Provide the (X, Y) coordinate of the cell's center where the given text is located.  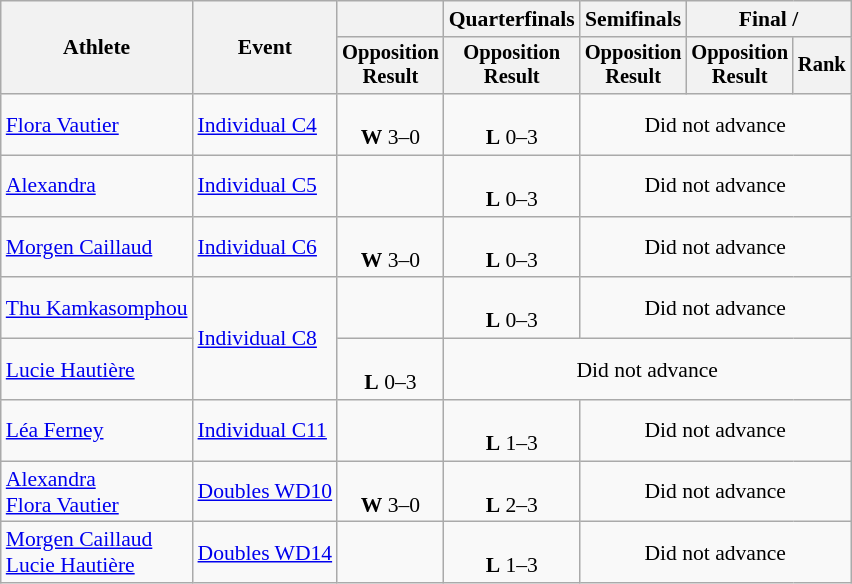
Doubles WD14 (266, 552)
Rank (822, 66)
Alexandra (97, 186)
Individual C4 (266, 124)
Individual C8 (266, 339)
Morgen Caillaud (97, 248)
Athlete (97, 48)
Final / (768, 19)
Individual C5 (266, 186)
Alexandra Flora Vautier (97, 492)
Léa Ferney (97, 430)
Morgen CaillaudLucie Hautière (97, 552)
Event (266, 48)
Flora Vautier (97, 124)
Quarterfinals (512, 19)
Lucie Hautière (97, 370)
L 2–3 (512, 492)
Individual C6 (266, 248)
Individual C11 (266, 430)
Doubles WD10 (266, 492)
Semifinals (634, 19)
Thu Kamkasomphou (97, 308)
